Pinpoint the cell where the given text exists, returning its (x, y) midpoint coordinate. 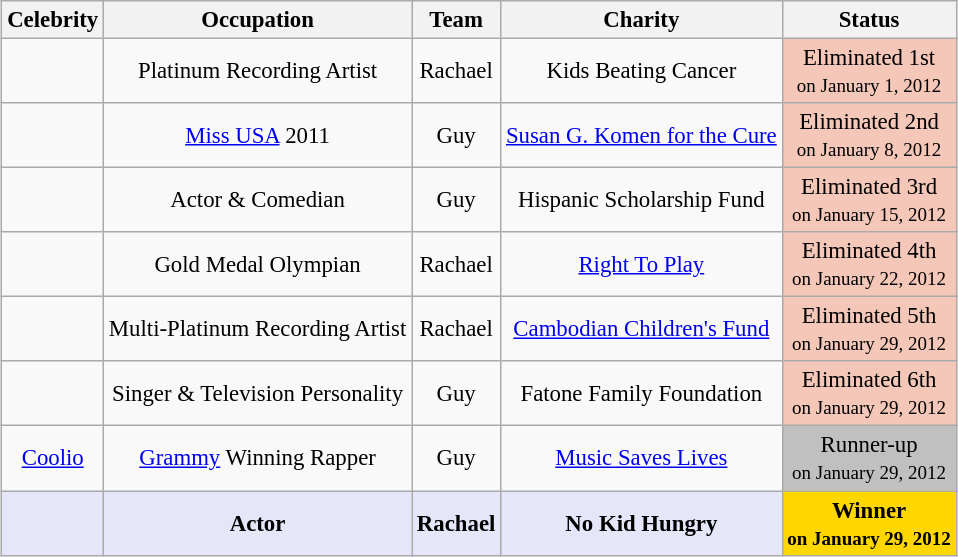
Singer & Television Personality (258, 394)
Eliminated 1ston January 1, 2012 (869, 70)
Team (456, 20)
Coolio (53, 458)
Eliminated 5thon January 29, 2012 (869, 330)
Right To Play (642, 264)
Occupation (258, 20)
No Kid Hungry (642, 522)
Eliminated 6thon January 29, 2012 (869, 394)
Celebrity (53, 20)
Fatone Family Foundation (642, 394)
Hispanic Scholarship Fund (642, 200)
Cambodian Children's Fund (642, 330)
Music Saves Lives (642, 458)
Multi-Platinum Recording Artist (258, 330)
Status (869, 20)
Miss USA 2011 (258, 136)
Eliminated 4thon January 22, 2012 (869, 264)
Charity (642, 20)
Eliminated 2ndon January 8, 2012 (869, 136)
Kids Beating Cancer (642, 70)
Winneron January 29, 2012 (869, 522)
Runner-upon January 29, 2012 (869, 458)
Gold Medal Olympian (258, 264)
Grammy Winning Rapper (258, 458)
Actor & Comedian (258, 200)
Actor (258, 522)
Susan G. Komen for the Cure (642, 136)
Eliminated 3rdon January 15, 2012 (869, 200)
Platinum Recording Artist (258, 70)
